Scan for the cell matching the given text and deliver its (x, y) coordinate at center. 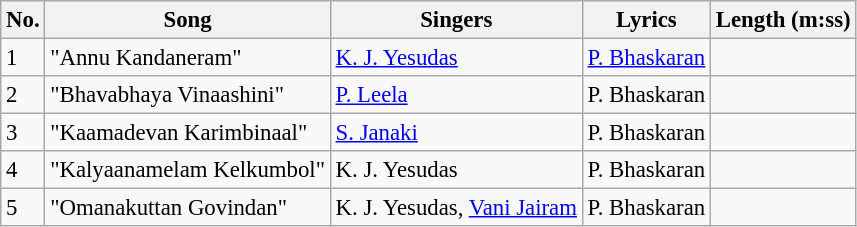
S. Janaki (456, 133)
K. J. Yesudas, Vani Jairam (456, 208)
Length (m:ss) (784, 20)
Lyrics (646, 20)
1 (23, 58)
"Kaamadevan Karimbinaal" (188, 133)
No. (23, 20)
Song (188, 20)
5 (23, 208)
"Annu Kandaneram" (188, 58)
P. Leela (456, 95)
Singers (456, 20)
"Kalyaanamelam Kelkumbol" (188, 170)
3 (23, 133)
4 (23, 170)
2 (23, 95)
"Bhavabhaya Vinaashini" (188, 95)
"Omanakuttan Govindan" (188, 208)
